Detect which cell encompasses the target text, then output its [x, y] center coordinate. 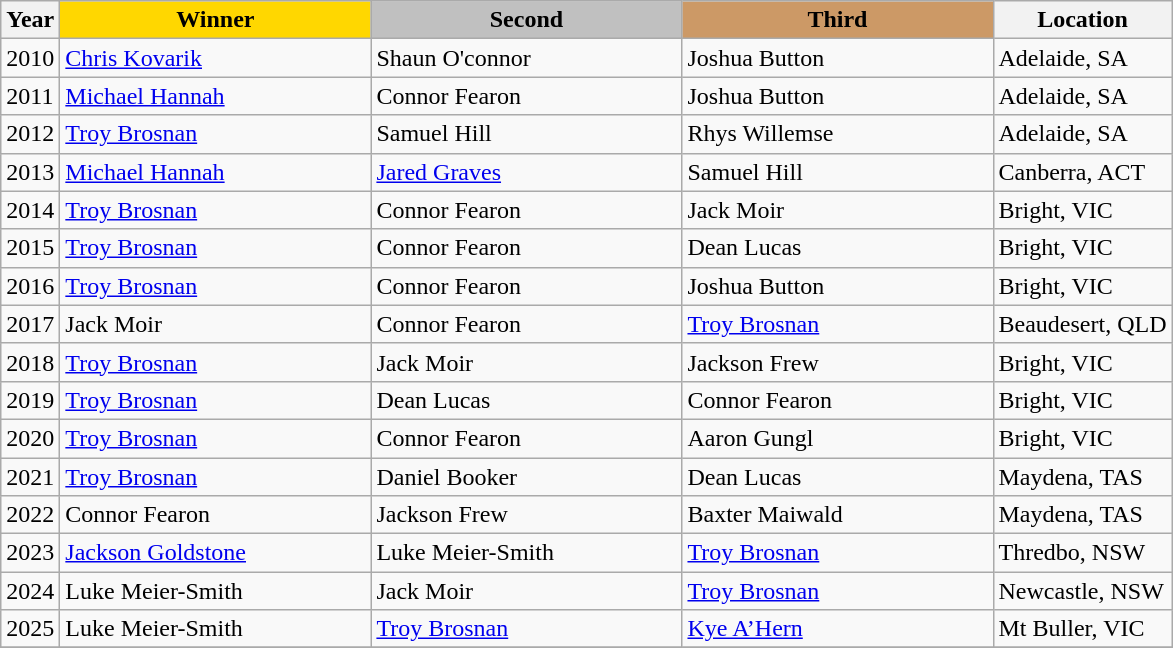
2011 [30, 96]
Kye A’Hern [838, 629]
2022 [30, 515]
Baxter Maiwald [838, 515]
Year [30, 20]
2012 [30, 134]
2014 [30, 210]
Daniel Booker [526, 477]
Second [526, 20]
2010 [30, 58]
2013 [30, 172]
Beaudesert, QLD [1082, 324]
Jackson Goldstone [216, 553]
2024 [30, 591]
Thredbo, NSW [1082, 553]
2015 [30, 248]
Mt Buller, VIC [1082, 629]
Newcastle, NSW [1082, 591]
2018 [30, 362]
Location [1082, 20]
2016 [30, 286]
2019 [30, 400]
Rhys Willemse [838, 134]
Third [838, 20]
Chris Kovarik [216, 58]
Jared Graves [526, 172]
2023 [30, 553]
Winner [216, 20]
Canberra, ACT [1082, 172]
2017 [30, 324]
2020 [30, 438]
2025 [30, 629]
Aaron Gungl [838, 438]
2021 [30, 477]
Shaun O'connor [526, 58]
